Find where the given text appears and provide that cell's center as (X, Y) coordinate. 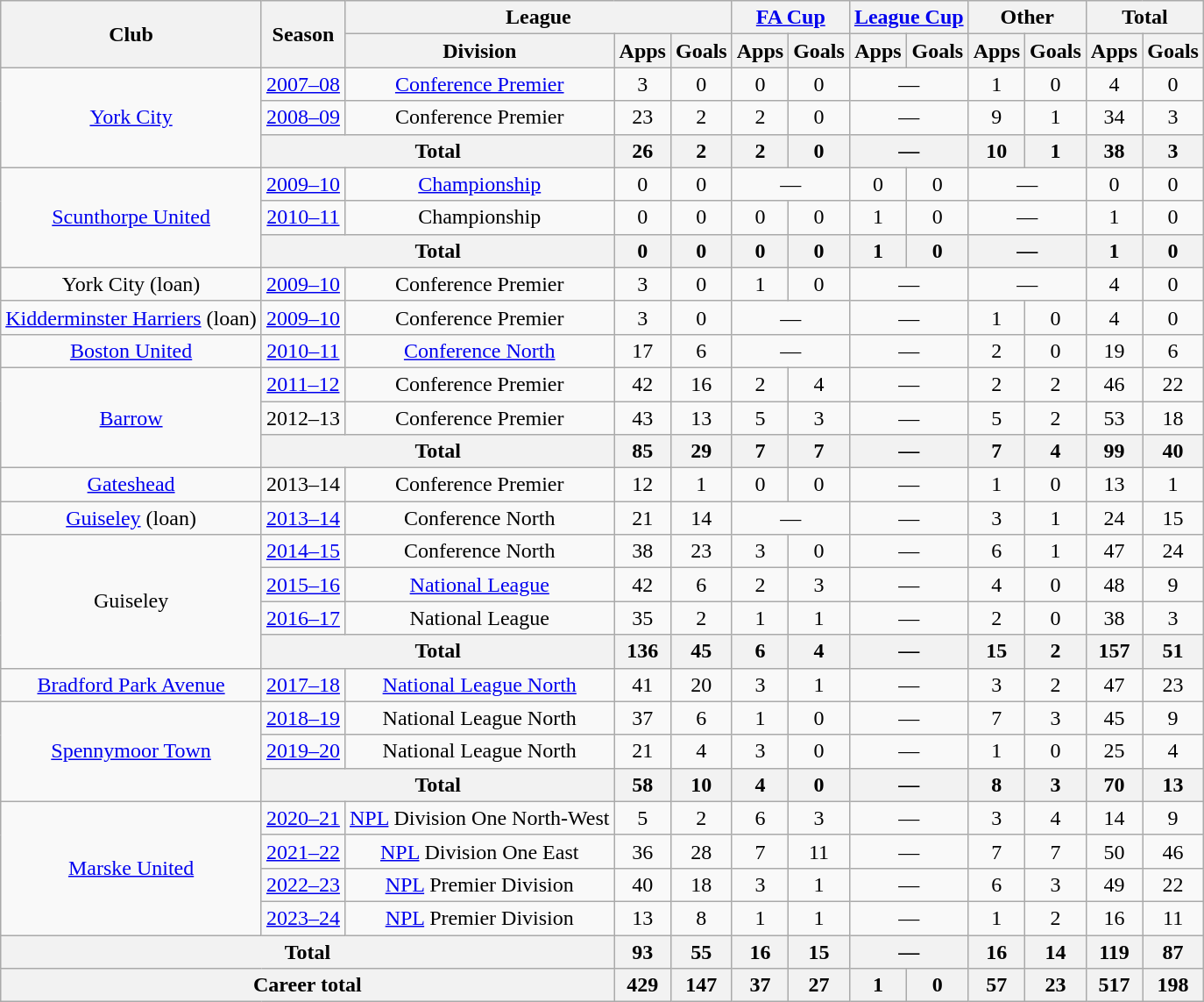
58 (642, 785)
Club (131, 34)
147 (701, 985)
NPL Division One East (479, 851)
2017–18 (303, 685)
Boston United (131, 351)
429 (642, 985)
87 (1173, 951)
57 (996, 985)
51 (1173, 651)
99 (1114, 451)
League Cup (909, 18)
2019–20 (303, 751)
55 (701, 951)
53 (1114, 418)
12 (642, 485)
85 (642, 451)
NPL Division One North-West (479, 818)
FA Cup (790, 18)
19 (1114, 351)
Kidderminster Harriers (loan) (131, 317)
Guiseley (loan) (131, 518)
Barrow (131, 417)
70 (1114, 785)
2007–08 (303, 84)
2016–17 (303, 618)
27 (819, 985)
517 (1114, 985)
43 (642, 418)
Guiseley (131, 601)
26 (642, 151)
119 (1114, 951)
2018–19 (303, 718)
198 (1173, 985)
2023–24 (303, 918)
2021–22 (303, 851)
35 (642, 618)
157 (1114, 651)
2008–09 (303, 117)
2011–12 (303, 384)
2022–23 (303, 885)
York City (loan) (131, 284)
Career total (308, 985)
17 (642, 351)
28 (701, 851)
36 (642, 851)
41 (642, 685)
2014–15 (303, 551)
Marske United (131, 868)
Division (479, 51)
93 (642, 951)
50 (1114, 851)
York City (131, 117)
Other (1027, 18)
48 (1114, 585)
Scunthorpe United (131, 217)
29 (701, 451)
20 (701, 685)
2015–16 (303, 585)
Spennymoor Town (131, 751)
2012–13 (303, 418)
25 (1114, 751)
2020–21 (303, 818)
Bradford Park Avenue (131, 685)
49 (1114, 885)
34 (1114, 117)
League (538, 18)
Season (303, 34)
136 (642, 651)
Gateshead (131, 485)
